Detect which cell encompasses the target text, then output its [x, y] center coordinate. 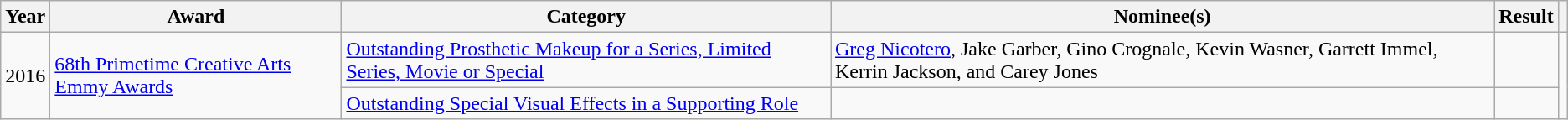
Award [196, 17]
68th Primetime Creative Arts Emmy Awards [196, 76]
Outstanding Special Visual Effects in a Supporting Role [586, 103]
Outstanding Prosthetic Makeup for a Series, Limited Series, Movie or Special [586, 60]
Nominee(s) [1163, 17]
Greg Nicotero, Jake Garber, Gino Crognale, Kevin Wasner, Garrett Immel, Kerrin Jackson, and Carey Jones [1163, 60]
2016 [25, 76]
Category [586, 17]
Result [1526, 17]
Year [25, 17]
